Detect which cell encompasses the target text, then output its [X, Y] center coordinate. 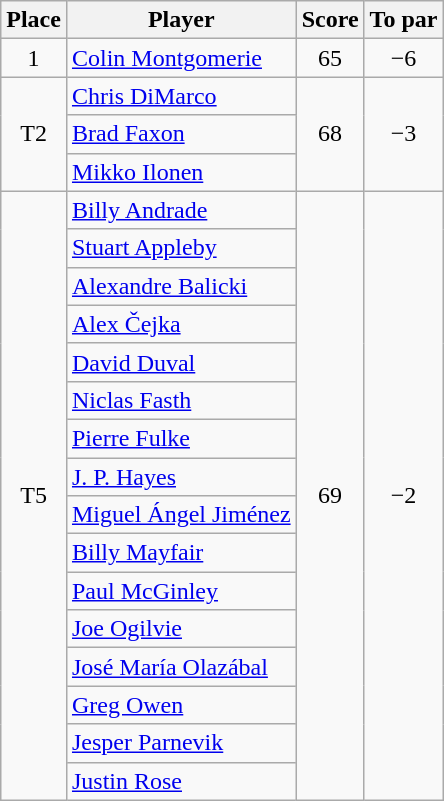
Player [181, 20]
David Duval [181, 362]
1 [34, 58]
T5 [34, 496]
José María Olazábal [181, 667]
Chris DiMarco [181, 96]
Pierre Fulke [181, 438]
To par [404, 20]
Billy Andrade [181, 210]
68 [330, 134]
Miguel Ángel Jiménez [181, 515]
Jesper Parnevik [181, 743]
−3 [404, 134]
Billy Mayfair [181, 553]
Mikko Ilonen [181, 172]
Justin Rose [181, 781]
Place [34, 20]
Stuart Appleby [181, 248]
Score [330, 20]
T2 [34, 134]
Paul McGinley [181, 591]
69 [330, 496]
Joe Ogilvie [181, 629]
−6 [404, 58]
J. P. Hayes [181, 477]
Colin Montgomerie [181, 58]
Niclas Fasth [181, 400]
Alex Čejka [181, 324]
Alexandre Balicki [181, 286]
−2 [404, 496]
Brad Faxon [181, 134]
65 [330, 58]
Greg Owen [181, 705]
